Locate the cell with the specified text and output its [x, y] center coordinate. 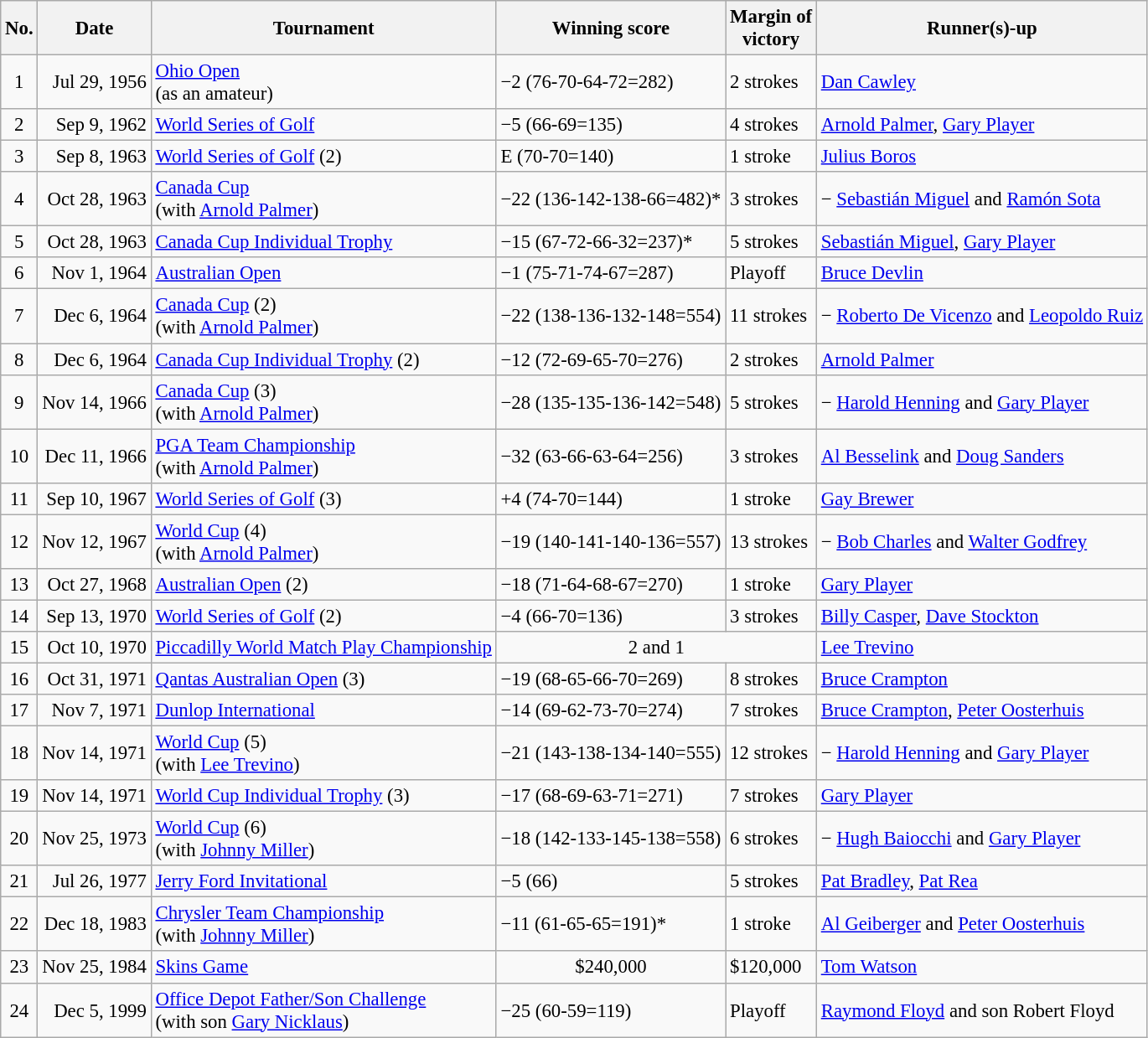
21 [19, 881]
No. [19, 28]
Oct 27, 1968 [94, 585]
13 [19, 585]
−19 (68-65-66-70=269) [611, 679]
−22 (136-142-138-66=482)* [611, 199]
5 [19, 242]
Bruce Crampton, Peter Oosterhuis [982, 710]
8 strokes [771, 679]
Pat Bradley, Pat Rea [982, 881]
World Cup (5)(with Lee Trevino) [323, 754]
−5 (66) [611, 881]
−28 (135-135-136-142=548) [611, 402]
−18 (71-64-68-67=270) [611, 585]
20 [19, 839]
12 [19, 541]
Arnold Palmer [982, 359]
Jerry Ford Invitational [323, 881]
22 [19, 925]
−12 (72-69-65-70=276) [611, 359]
−11 (61-65-65=191)* [611, 925]
Australian Open (2) [323, 585]
24 [19, 1010]
Raymond Floyd and son Robert Floyd [982, 1010]
Bruce Devlin [982, 274]
Skins Game [323, 968]
−15 (67-72-66-32=237)* [611, 242]
Qantas Australian Open (3) [323, 679]
19 [19, 796]
World Cup Individual Trophy (3) [323, 796]
Office Depot Father/Son Challenge(with son Gary Nicklaus) [323, 1010]
Dunlop International [323, 710]
World Cup (6)(with Johnny Miller) [323, 839]
13 strokes [771, 541]
Canada Cup (2)(with Arnold Palmer) [323, 317]
Sep 13, 1970 [94, 616]
16 [19, 679]
12 strokes [771, 754]
Al Geiberger and Peter Oosterhuis [982, 925]
11 strokes [771, 317]
Canada Cup Individual Trophy (2) [323, 359]
−17 (68-69-63-71=271) [611, 796]
Ohio Open(as an amateur) [323, 82]
−5 (66-69=135) [611, 125]
Runner(s)-up [982, 28]
Nov 25, 1973 [94, 839]
−4 (66-70=136) [611, 616]
−18 (142-133-145-138=558) [611, 839]
4 [19, 199]
Billy Casper, Dave Stockton [982, 616]
Dec 11, 1966 [94, 456]
Sebastián Miguel, Gary Player [982, 242]
Dec 5, 1999 [94, 1010]
Dan Cawley [982, 82]
World Series of Golf [323, 125]
3 [19, 157]
Arnold Palmer, Gary Player [982, 125]
15 [19, 648]
8 [19, 359]
−32 (63-66-63-64=256) [611, 456]
Dec 18, 1983 [94, 925]
$120,000 [771, 968]
$240,000 [611, 968]
− Bob Charles and Walter Godfrey [982, 541]
Canada Cup Individual Trophy [323, 242]
Julius Boros [982, 157]
Oct 31, 1971 [94, 679]
Piccadilly World Match Play Championship [323, 648]
−1 (75-71-74-67=287) [611, 274]
10 [19, 456]
Margin ofvictory [771, 28]
+4 (74-70=144) [611, 498]
World Series of Golf (3) [323, 498]
18 [19, 754]
Sep 9, 1962 [94, 125]
4 strokes [771, 125]
6 strokes [771, 839]
9 [19, 402]
Lee Trevino [982, 648]
Nov 1, 1964 [94, 274]
Canada Cup (3)(with Arnold Palmer) [323, 402]
14 [19, 616]
Sep 10, 1967 [94, 498]
23 [19, 968]
E (70-70=140) [611, 157]
6 [19, 274]
Sep 8, 1963 [94, 157]
Chrysler Team Championship(with Johnny Miller) [323, 925]
Canada Cup(with Arnold Palmer) [323, 199]
Winning score [611, 28]
Australian Open [323, 274]
Tom Watson [982, 968]
2 and 1 [656, 648]
− Roberto De Vicenzo and Leopoldo Ruiz [982, 317]
Gay Brewer [982, 498]
− Sebastián Miguel and Ramón Sota [982, 199]
PGA Team Championship(with Arnold Palmer) [323, 456]
11 [19, 498]
−2 (76-70-64-72=282) [611, 82]
−19 (140-141-140-136=557) [611, 541]
Al Besselink and Doug Sanders [982, 456]
17 [19, 710]
Nov 25, 1984 [94, 968]
−25 (60-59=119) [611, 1010]
−22 (138-136-132-148=554) [611, 317]
World Cup (4)(with Arnold Palmer) [323, 541]
Tournament [323, 28]
Jul 26, 1977 [94, 881]
Oct 10, 1970 [94, 648]
2 [19, 125]
1 [19, 82]
Jul 29, 1956 [94, 82]
− Hugh Baiocchi and Gary Player [982, 839]
Nov 12, 1967 [94, 541]
Nov 14, 1966 [94, 402]
Nov 7, 1971 [94, 710]
−21 (143-138-134-140=555) [611, 754]
Date [94, 28]
7 [19, 317]
Bruce Crampton [982, 679]
−14 (69-62-73-70=274) [611, 710]
